Determine the (x, y) coordinate at the center of the cell enclosing the given text.  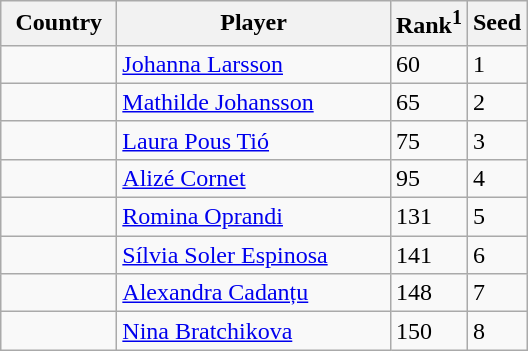
Mathilde Johansson (254, 102)
Player (254, 24)
Alexandra Cadanțu (254, 293)
Country (59, 24)
95 (428, 178)
Johanna Larsson (254, 64)
1 (496, 64)
Seed (496, 24)
3 (496, 140)
148 (428, 293)
8 (496, 331)
75 (428, 140)
150 (428, 331)
Laura Pous Tió (254, 140)
6 (496, 255)
4 (496, 178)
5 (496, 217)
7 (496, 293)
Romina Oprandi (254, 217)
Nina Bratchikova (254, 331)
2 (496, 102)
131 (428, 217)
Sílvia Soler Espinosa (254, 255)
65 (428, 102)
60 (428, 64)
Rank1 (428, 24)
Alizé Cornet (254, 178)
141 (428, 255)
